Output the (X, Y) coordinate of the center of the cell containing the given text.  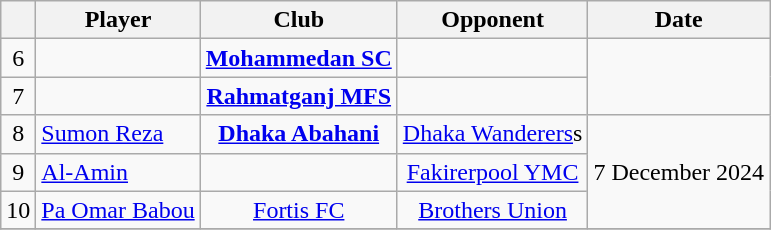
Mohammedan SC (298, 58)
Dhaka Wandererss (492, 134)
Dhaka Abahani (298, 134)
Date (679, 20)
6 (18, 58)
9 (18, 172)
Player (118, 20)
7 (18, 96)
Fortis FC (298, 210)
7 December 2024 (679, 172)
Sumon Reza (118, 134)
10 (18, 210)
Opponent (492, 20)
Club (298, 20)
8 (18, 134)
Pa Omar Babou (118, 210)
Rahmatganj MFS (298, 96)
Brothers Union (492, 210)
Fakirerpool YMC (492, 172)
Al-Amin (118, 172)
